Locate the cell with the specified text and output its [x, y] center coordinate. 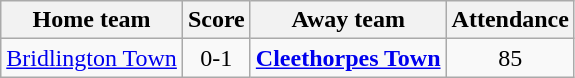
0-1 [216, 58]
Away team [348, 20]
Cleethorpes Town [348, 58]
Bridlington Town [92, 58]
Home team [92, 20]
Attendance [510, 20]
85 [510, 58]
Score [216, 20]
